Return the (X, Y) coordinate for the center point of the cell that contains the specified text.  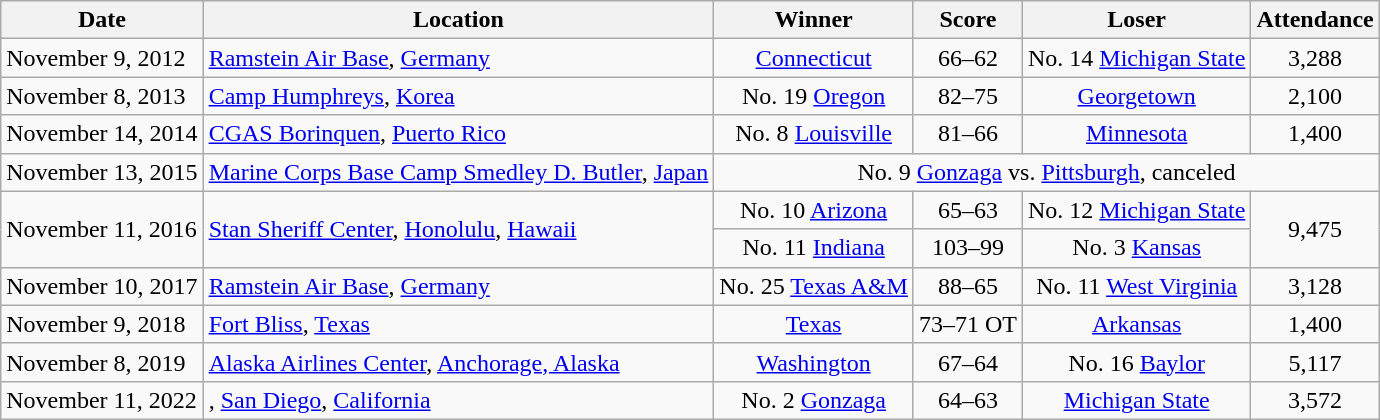
3,288 (1315, 58)
5,117 (1315, 362)
Connecticut (814, 58)
103–99 (968, 248)
88–65 (968, 286)
November 11, 2016 (102, 229)
No. 14 Michigan State (1136, 58)
Minnesota (1136, 134)
No. 8 Louisville (814, 134)
November 8, 2013 (102, 96)
Date (102, 20)
November 14, 2014 (102, 134)
November 13, 2015 (102, 172)
Marine Corps Base Camp Smedley D. Butler, Japan (458, 172)
No. 3 Kansas (1136, 248)
3,128 (1315, 286)
Attendance (1315, 20)
82–75 (968, 96)
No. 12 Michigan State (1136, 210)
81–66 (968, 134)
No. 25 Texas A&M (814, 286)
Location (458, 20)
Texas (814, 324)
Camp Humphreys, Korea (458, 96)
November 9, 2018 (102, 324)
No. 10 Arizona (814, 210)
No. 16 Baylor (1136, 362)
Washington (814, 362)
November 10, 2017 (102, 286)
No. 9 Gonzaga vs. Pittsburgh, canceled (1046, 172)
November 9, 2012 (102, 58)
No. 11 Indiana (814, 248)
CGAS Borinquen, Puerto Rico (458, 134)
Winner (814, 20)
Fort Bliss, Texas (458, 324)
Score (968, 20)
No. 11 West Virginia (1136, 286)
No. 2 Gonzaga (814, 400)
2,100 (1315, 96)
, San Diego, California (458, 400)
73–71 OT (968, 324)
3,572 (1315, 400)
No. 19 Oregon (814, 96)
Arkansas (1136, 324)
November 11, 2022 (102, 400)
67–64 (968, 362)
Loser (1136, 20)
64–63 (968, 400)
9,475 (1315, 229)
Michigan State (1136, 400)
November 8, 2019 (102, 362)
Alaska Airlines Center, Anchorage, Alaska (458, 362)
Stan Sheriff Center, Honolulu, Hawaii (458, 229)
66–62 (968, 58)
65–63 (968, 210)
Georgetown (1136, 96)
